Pinpoint the cell where the given text exists, returning its (X, Y) midpoint coordinate. 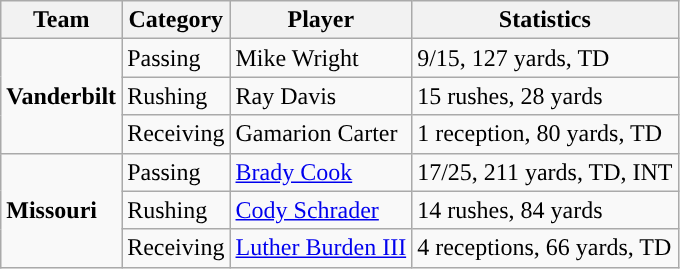
17/25, 211 yards, TD, INT (545, 172)
Brady Cook (321, 172)
4 receptions, 66 yards, TD (545, 248)
Cody Schrader (321, 210)
1 reception, 80 yards, TD (545, 134)
Missouri (62, 210)
9/15, 127 yards, TD (545, 58)
Gamarion Carter (321, 134)
15 rushes, 28 yards (545, 96)
Statistics (545, 20)
Team (62, 20)
Vanderbilt (62, 96)
Luther Burden III (321, 248)
Mike Wright (321, 58)
14 rushes, 84 yards (545, 210)
Category (176, 20)
Player (321, 20)
Ray Davis (321, 96)
